Provide the [X, Y] coordinate of the cell's center where the given text is located.  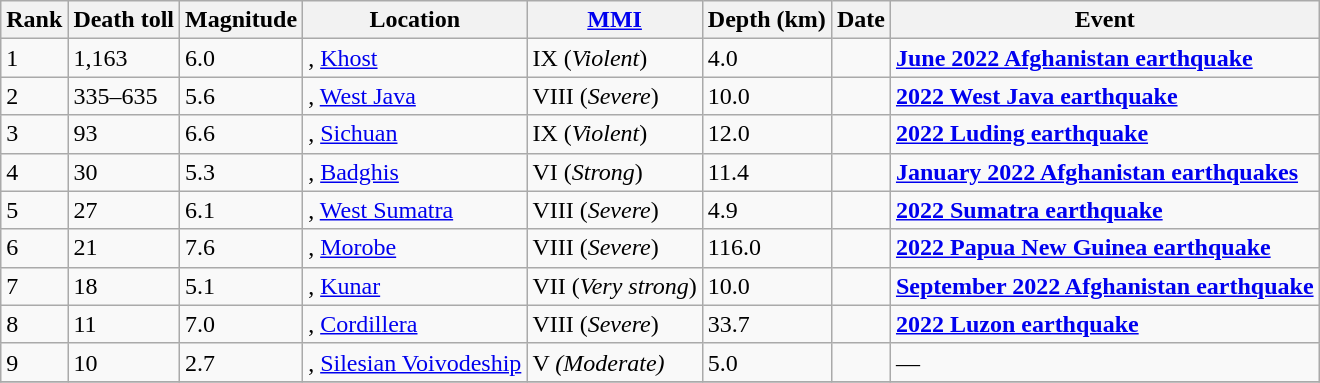
2 [34, 96]
MMI [614, 20]
2022 West Java earthquake [1104, 96]
2.7 [242, 362]
6.6 [242, 134]
2022 Papua New Guinea earthquake [1104, 248]
Depth (km) [766, 20]
4 [34, 172]
5.6 [242, 96]
Rank [34, 20]
— [1104, 362]
Magnitude [242, 20]
VI (Strong) [614, 172]
11 [124, 324]
, West Sumatra [415, 210]
, Silesian Voivodeship [415, 362]
5 [34, 210]
V (Moderate) [614, 362]
3 [34, 134]
9 [34, 362]
6 [34, 248]
33.7 [766, 324]
7 [34, 286]
21 [124, 248]
4.0 [766, 58]
, West Java [415, 96]
12.0 [766, 134]
Date [860, 20]
January 2022 Afghanistan earthquakes [1104, 172]
, Badghis [415, 172]
116.0 [766, 248]
8 [34, 324]
5.0 [766, 362]
5.1 [242, 286]
1 [34, 58]
June 2022 Afghanistan earthquake [1104, 58]
93 [124, 134]
6.0 [242, 58]
2022 Luding earthquake [1104, 134]
7.6 [242, 248]
30 [124, 172]
11.4 [766, 172]
18 [124, 286]
1,163 [124, 58]
VII (Very strong) [614, 286]
6.1 [242, 210]
September 2022 Afghanistan earthquake [1104, 286]
, Khost [415, 58]
7.0 [242, 324]
10 [124, 362]
5.3 [242, 172]
4.9 [766, 210]
, Morobe [415, 248]
, Sichuan [415, 134]
335–635 [124, 96]
Event [1104, 20]
2022 Sumatra earthquake [1104, 210]
Death toll [124, 20]
, Cordillera [415, 324]
2022 Luzon earthquake [1104, 324]
Location [415, 20]
, Kunar [415, 286]
27 [124, 210]
